Pinpoint the cell where the given text exists, returning its [x, y] midpoint coordinate. 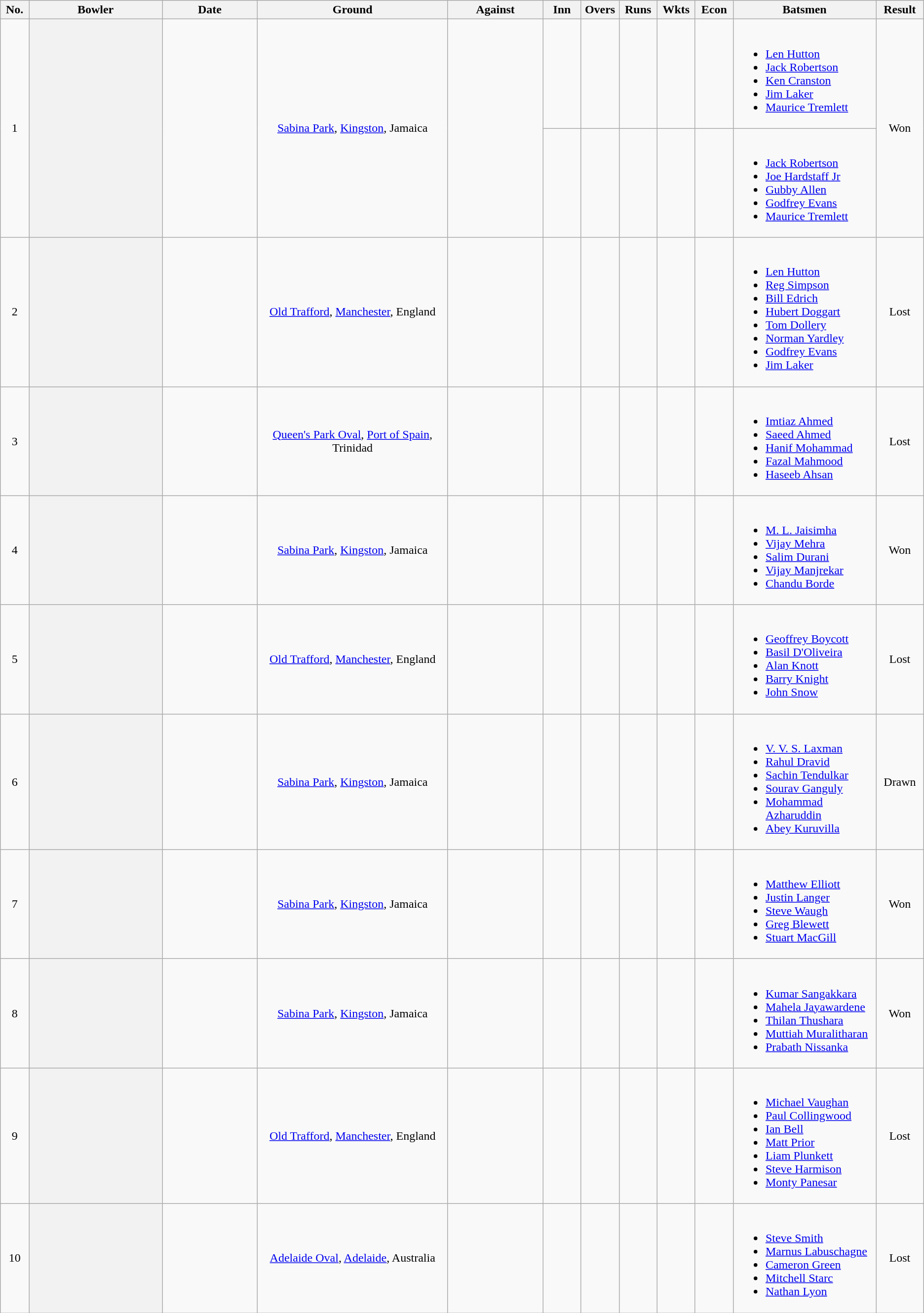
Imtiaz AhmedSaeed AhmedHanif MohammadFazal MahmoodHaseeb Ahsan [805, 441]
7 [15, 904]
Jack RobertsonJoe Hardstaff JrGubby AllenGodfrey EvansMaurice Tremlett [805, 183]
4 [15, 550]
10 [15, 1258]
Result [900, 10]
Matthew ElliottJustin LangerSteve WaughGreg BlewettStuart MacGill [805, 904]
Steve SmithMarnus LabuschagneCameron GreenMitchell StarcNathan Lyon [805, 1258]
V. V. S. LaxmanRahul DravidSachin TendulkarSourav GangulyMohammad AzharuddinAbey Kuruvilla [805, 782]
Runs [638, 10]
Bowler [96, 10]
Adelaide Oval, Adelaide, Australia [352, 1258]
5 [15, 659]
M. L. JaisimhaVijay MehraSalim DuraniVijay ManjrekarChandu Borde [805, 550]
Against [496, 10]
Kumar SangakkaraMahela JayawardeneThilan ThusharaMuttiah MuralitharanPrabath Nissanka [805, 1013]
Queen's Park Oval, Port of Spain, Trinidad [352, 441]
Wkts [676, 10]
3 [15, 441]
Michael VaughanPaul CollingwoodIan BellMatt PriorLiam PlunkettSteve HarmisonMonty Panesar [805, 1135]
Batsmen [805, 10]
Len HuttonReg SimpsonBill EdrichHubert DoggartTom DolleryNorman YardleyGodfrey EvansJim Laker [805, 312]
9 [15, 1135]
Ground [352, 10]
1 [15, 128]
8 [15, 1013]
Inn [562, 10]
No. [15, 10]
Overs [600, 10]
2 [15, 312]
Econ [714, 10]
Geoffrey BoycottBasil D'OliveiraAlan KnottBarry KnightJohn Snow [805, 659]
Len HuttonJack RobertsonKen CranstonJim LakerMaurice Tremlett [805, 74]
6 [15, 782]
Drawn [900, 782]
Date [210, 10]
